Output the (X, Y) coordinate of the center of the cell containing the given text.  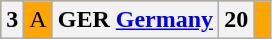
20 (236, 20)
A (38, 20)
GER Germany (135, 20)
3 (12, 20)
